Return (x, y) of the center of cell containing provided text 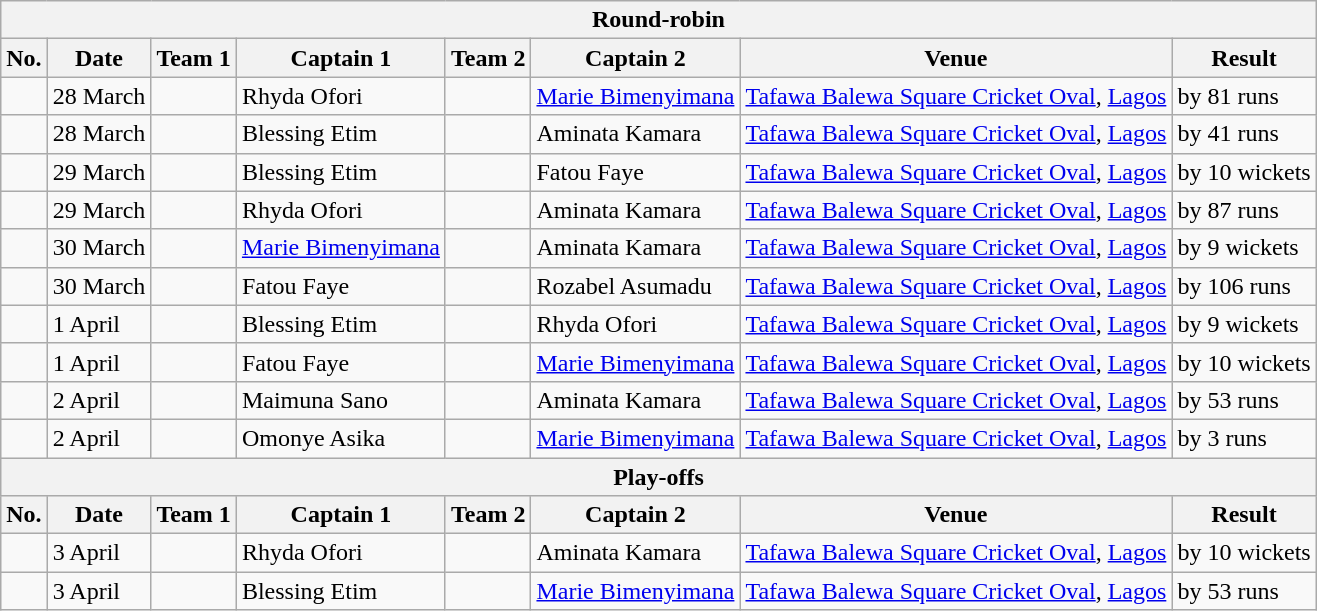
Round-robin (658, 20)
by 87 runs (1244, 210)
Omonye Asika (340, 438)
by 81 runs (1244, 96)
Rozabel Asumadu (636, 286)
by 106 runs (1244, 286)
by 41 runs (1244, 134)
by 3 runs (1244, 438)
Play-offs (658, 477)
Maimuna Sano (340, 400)
